Locate the cell with the specified text and output its [x, y] center coordinate. 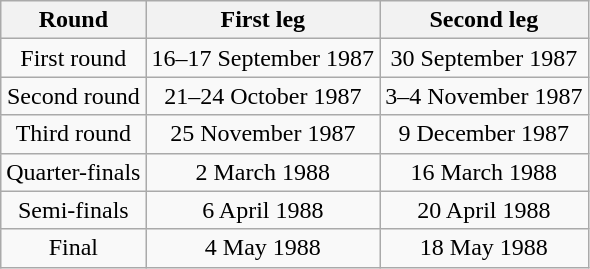
9 December 1987 [484, 134]
18 May 1988 [484, 248]
4 May 1988 [263, 248]
Second leg [484, 20]
First leg [263, 20]
2 March 1988 [263, 172]
Semi-finals [74, 210]
3–4 November 1987 [484, 96]
6 April 1988 [263, 210]
16 March 1988 [484, 172]
Final [74, 248]
21–24 October 1987 [263, 96]
30 September 1987 [484, 58]
Second round [74, 96]
Third round [74, 134]
Round [74, 20]
20 April 1988 [484, 210]
First round [74, 58]
25 November 1987 [263, 134]
16–17 September 1987 [263, 58]
Quarter-finals [74, 172]
